Output the (x, y) coordinate of the center of the cell containing the given text.  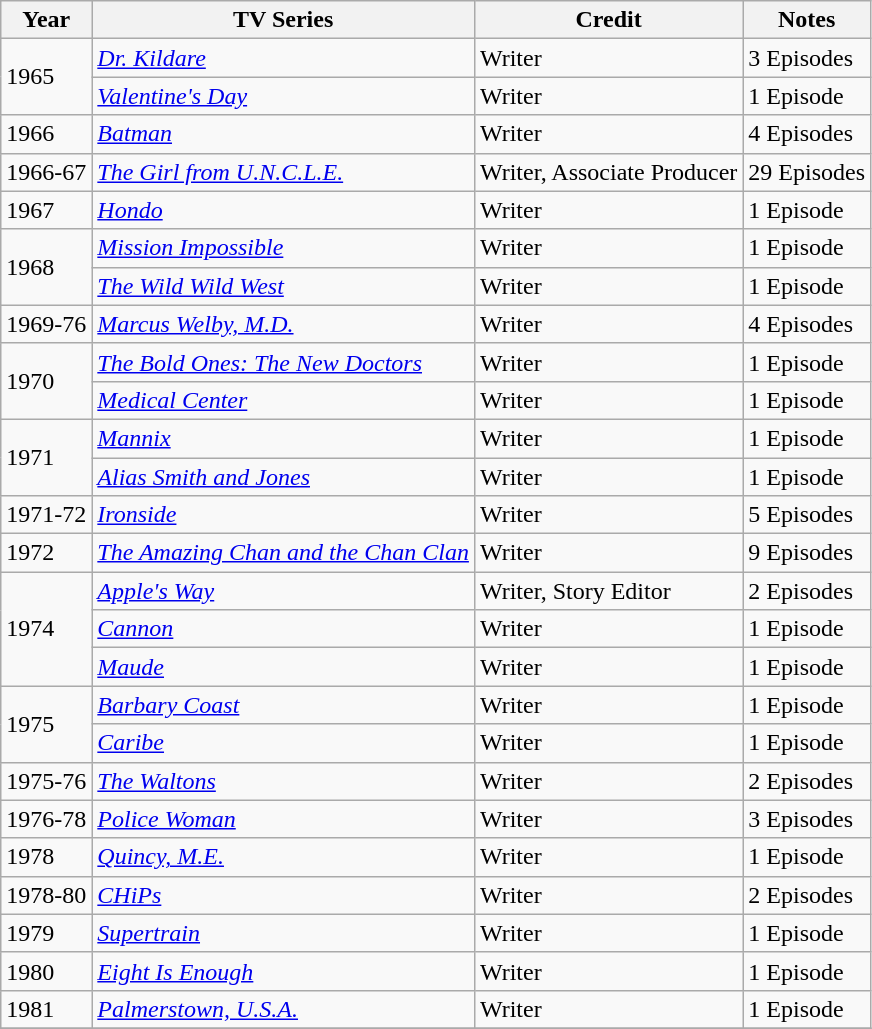
Police Woman (284, 819)
1981 (46, 1009)
The Wild Wild West (284, 286)
Supertrain (284, 933)
CHiPs (284, 895)
1965 (46, 77)
1966 (46, 134)
The Waltons (284, 781)
The Girl from U.N.C.L.E. (284, 172)
Dr. Kildare (284, 58)
1975-76 (46, 781)
1976-78 (46, 819)
1971-72 (46, 515)
Ironside (284, 515)
Maude (284, 667)
Writer, Associate Producer (608, 172)
29 Episodes (807, 172)
Barbary Coast (284, 705)
Batman (284, 134)
1967 (46, 210)
Quincy, M.E. (284, 857)
5 Episodes (807, 515)
Year (46, 20)
1979 (46, 933)
1972 (46, 553)
Writer, Story Editor (608, 591)
9 Episodes (807, 553)
Medical Center (284, 400)
Mission Impossible (284, 248)
1978 (46, 857)
Valentine's Day (284, 96)
Apple's Way (284, 591)
Caribe (284, 743)
Alias Smith and Jones (284, 477)
1968 (46, 267)
Credit (608, 20)
Notes (807, 20)
Cannon (284, 629)
1980 (46, 971)
Mannix (284, 438)
1970 (46, 381)
1974 (46, 629)
Eight Is Enough (284, 971)
The Bold Ones: The New Doctors (284, 362)
1966-67 (46, 172)
1969-76 (46, 324)
Palmerstown, U.S.A. (284, 1009)
Hondo (284, 210)
TV Series (284, 20)
Marcus Welby, M.D. (284, 324)
1975 (46, 724)
1978-80 (46, 895)
The Amazing Chan and the Chan Clan (284, 553)
1971 (46, 457)
